Determine the (X, Y) coordinate at the center of the cell enclosing the given text.  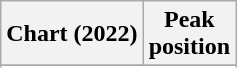
Peakposition (189, 34)
Chart (2022) (72, 34)
